Return (x, y) of the center of cell containing provided text 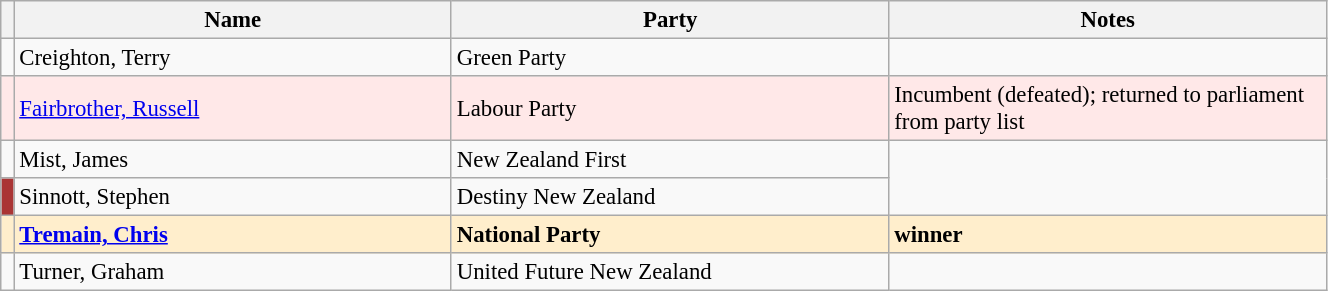
Incumbent (defeated); returned to parliament from party list (1108, 108)
Green Party (670, 58)
Party (670, 20)
Mist, James (232, 160)
Fairbrother, Russell (232, 108)
Notes (1108, 20)
Sinnott, Stephen (232, 197)
New Zealand First (670, 160)
winner (1108, 235)
Tremain, Chris (232, 235)
Destiny New Zealand (670, 197)
Name (232, 20)
Labour Party (670, 108)
National Party (670, 235)
Creighton, Terry (232, 58)
